Determine the [X, Y] coordinate at the center of the cell enclosing the given text.  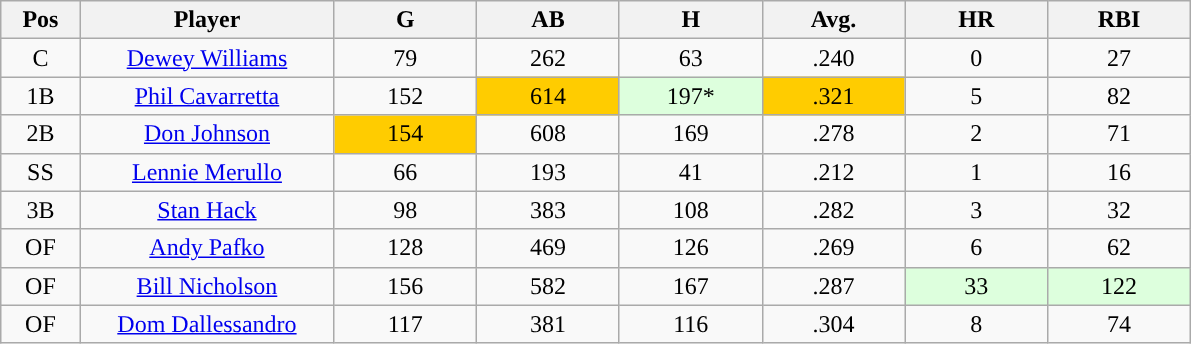
122 [1120, 286]
C [40, 58]
116 [690, 324]
.212 [834, 172]
108 [690, 210]
62 [1120, 248]
117 [406, 324]
156 [406, 286]
SS [40, 172]
381 [548, 324]
71 [1120, 134]
27 [1120, 58]
98 [406, 210]
Player [207, 20]
126 [690, 248]
0 [976, 58]
152 [406, 96]
154 [406, 134]
33 [976, 286]
Don Johnson [207, 134]
128 [406, 248]
AB [548, 20]
.278 [834, 134]
G [406, 20]
Pos [40, 20]
1B [40, 96]
167 [690, 286]
82 [1120, 96]
RBI [1120, 20]
193 [548, 172]
169 [690, 134]
614 [548, 96]
.287 [834, 286]
Andy Pafko [207, 248]
.282 [834, 210]
41 [690, 172]
Bill Nicholson [207, 286]
Stan Hack [207, 210]
79 [406, 58]
63 [690, 58]
32 [1120, 210]
2B [40, 134]
Dom Dallessandro [207, 324]
16 [1120, 172]
8 [976, 324]
.240 [834, 58]
383 [548, 210]
Avg. [834, 20]
2 [976, 134]
Phil Cavarretta [207, 96]
.304 [834, 324]
.321 [834, 96]
469 [548, 248]
197* [690, 96]
Lennie Merullo [207, 172]
6 [976, 248]
582 [548, 286]
262 [548, 58]
3B [40, 210]
66 [406, 172]
HR [976, 20]
Dewey Williams [207, 58]
608 [548, 134]
H [690, 20]
1 [976, 172]
3 [976, 210]
74 [1120, 324]
.269 [834, 248]
5 [976, 96]
